Pinpoint the cell where the given text exists, returning its [x, y] midpoint coordinate. 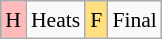
Heats [56, 20]
F [96, 20]
H [13, 20]
Final [134, 20]
